Extract the [X, Y] coordinate from the center of the cell holding the provided text.  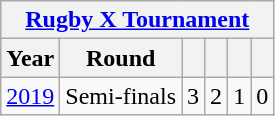
Round [121, 58]
2019 [30, 96]
0 [262, 96]
1 [240, 96]
3 [194, 96]
Rugby X Tournament [138, 20]
Year [30, 58]
Semi-finals [121, 96]
2 [216, 96]
